From the cell containing the given text, extract its center point as (X, Y) coordinate. 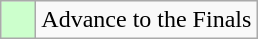
Advance to the Finals (146, 20)
